For the text-containing cell, return its midpoint in (x, y) coordinate format. 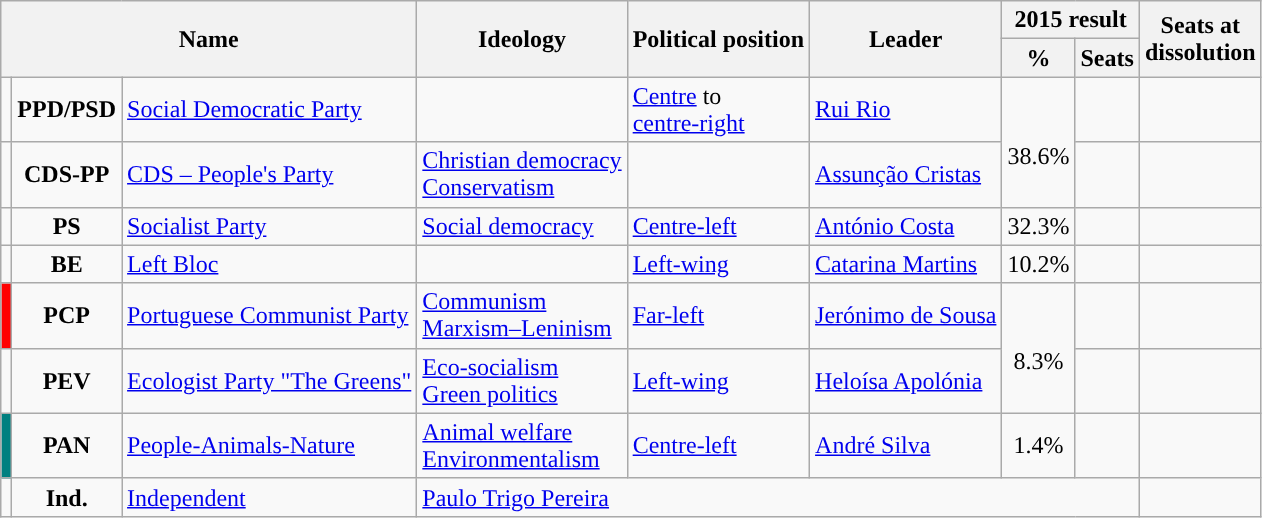
Ecologist Party "The Greens" (270, 380)
1.4% (1038, 446)
PS (67, 226)
Name (209, 39)
Paulo Trigo Pereira (778, 497)
32.3% (1038, 226)
André Silva (906, 446)
Heloísa Apolónia (906, 380)
Animal welfareEnvironmentalism (522, 446)
Catarina Martins (906, 264)
Political position (718, 39)
Centre tocentre-right (718, 110)
10.2% (1038, 264)
% (1038, 58)
Assunção Cristas (906, 174)
PCP (67, 316)
Far-left (718, 316)
Leader (906, 39)
Portuguese Communist Party (270, 316)
Left Bloc (270, 264)
PPD/PSD (67, 110)
Jerónimo de Sousa (906, 316)
Independent (270, 497)
PAN (67, 446)
BE (67, 264)
Rui Rio (906, 110)
CDS – People's Party (270, 174)
CDS-PP (67, 174)
38.6% (1038, 142)
Christian democracyConservatism (522, 174)
8.3% (1038, 348)
Social Democratic Party (270, 110)
Seats atdissolution (1200, 39)
2015 result (1070, 20)
Ind. (67, 497)
Seats (1107, 58)
Socialist Party (270, 226)
CommunismMarxism–Leninism (522, 316)
Eco-socialismGreen politics (522, 380)
PEV (67, 380)
People-Animals-Nature (270, 446)
Social democracy (522, 226)
António Costa (906, 226)
Ideology (522, 39)
